Find where the given text appears and provide that cell's center as [X, Y] coordinate. 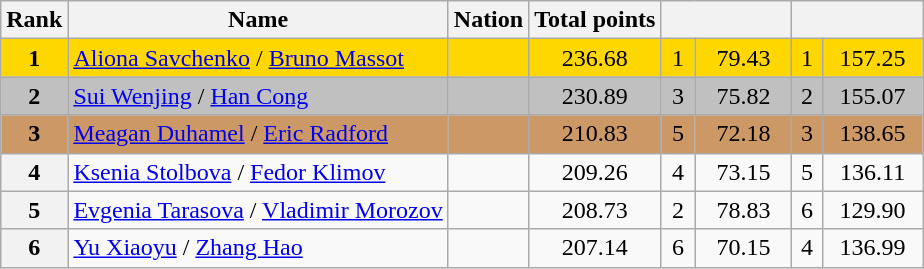
Meagan Duhamel / Eric Radford [258, 134]
79.43 [744, 58]
Name [258, 20]
72.18 [744, 134]
Nation [488, 20]
Evgenia Tarasova / Vladimir Morozov [258, 210]
230.89 [595, 96]
Aliona Savchenko / Bruno Massot [258, 58]
Ksenia Stolbova / Fedor Klimov [258, 172]
Total points [595, 20]
78.83 [744, 210]
236.68 [595, 58]
136.11 [872, 172]
Sui Wenjing / Han Cong [258, 96]
70.15 [744, 248]
Yu Xiaoyu / Zhang Hao [258, 248]
Rank [34, 20]
209.26 [595, 172]
138.65 [872, 134]
73.15 [744, 172]
155.07 [872, 96]
75.82 [744, 96]
210.83 [595, 134]
129.90 [872, 210]
208.73 [595, 210]
207.14 [595, 248]
157.25 [872, 58]
136.99 [872, 248]
